From the cell containing the given text, extract its center point as [X, Y] coordinate. 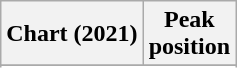
Chart (2021) [72, 34]
Peakposition [189, 34]
